Identify which cell holds the provided text, then report its [x, y] central coordinate. 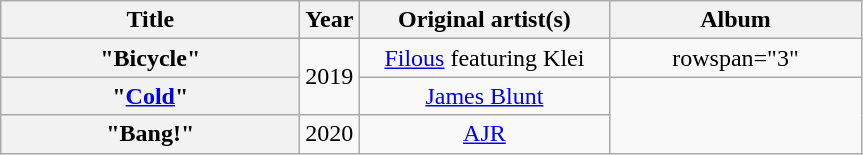
Title [150, 20]
2020 [330, 134]
James Blunt [484, 96]
"Cold" [150, 96]
AJR [484, 134]
"Bicycle" [150, 58]
Original artist(s) [484, 20]
Album [736, 20]
rowspan="3" [736, 58]
Filous featuring Klei [484, 58]
"Bang!" [150, 134]
2019 [330, 77]
Year [330, 20]
